From the cell containing the given text, extract its center point as (X, Y) coordinate. 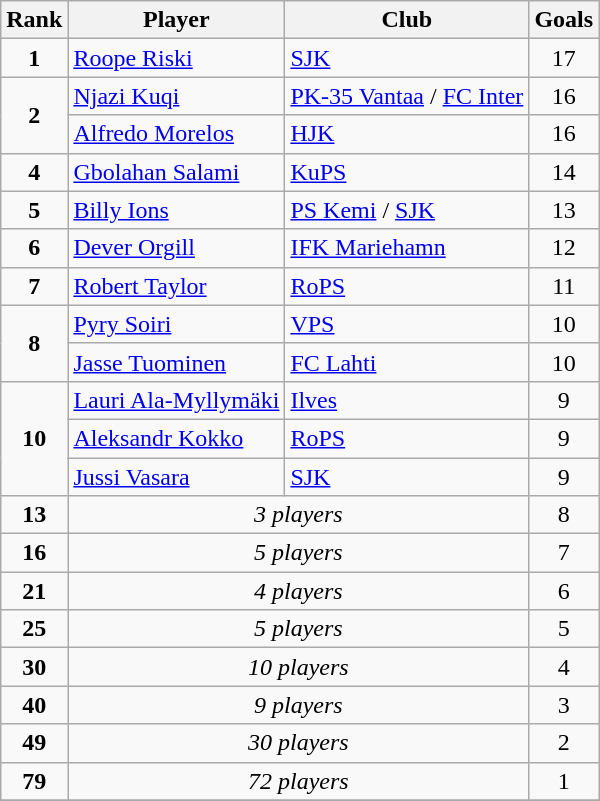
Lauri Ala-Myllymäki (176, 400)
IFK Mariehamn (407, 248)
PK-35 Vantaa / FC Inter (407, 96)
12 (564, 248)
25 (34, 629)
14 (564, 172)
VPS (407, 324)
HJK (407, 134)
17 (564, 58)
79 (34, 781)
KuPS (407, 172)
Njazi Kuqi (176, 96)
Goals (564, 20)
Pyry Soiri (176, 324)
Jasse Tuominen (176, 362)
Aleksandr Kokko (176, 438)
Robert Taylor (176, 286)
4 players (298, 591)
11 (564, 286)
3 players (298, 515)
10 players (298, 667)
30 (34, 667)
Gbolahan Salami (176, 172)
PS Kemi / SJK (407, 210)
49 (34, 743)
Roope Riski (176, 58)
Dever Orgill (176, 248)
Billy Ions (176, 210)
Player (176, 20)
Ilves (407, 400)
FC Lahti (407, 362)
Jussi Vasara (176, 477)
Club (407, 20)
30 players (298, 743)
3 (564, 705)
72 players (298, 781)
40 (34, 705)
9 players (298, 705)
Alfredo Morelos (176, 134)
21 (34, 591)
Rank (34, 20)
